Determine the (X, Y) coordinate at the center of the cell enclosing the given text.  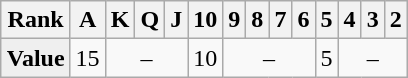
4 (350, 20)
9 (234, 20)
J (176, 20)
K (120, 20)
A (88, 20)
3 (372, 20)
Q (150, 20)
Value (36, 58)
2 (396, 20)
Rank (36, 20)
15 (88, 58)
8 (258, 20)
7 (280, 20)
6 (304, 20)
